Determine the (X, Y) coordinate at the center of the cell enclosing the given text.  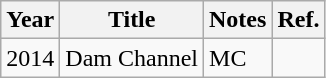
Notes (238, 20)
Ref. (298, 20)
Year (30, 20)
Dam Channel (132, 58)
Title (132, 20)
2014 (30, 58)
MC (238, 58)
